Extract the (x, y) coordinate from the center of the cell holding the provided text.  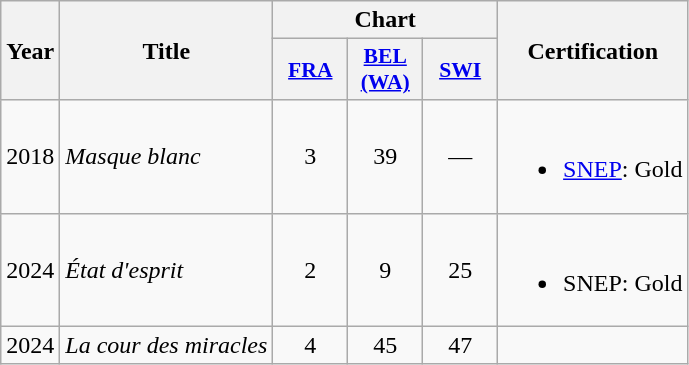
2 (310, 270)
9 (386, 270)
25 (460, 270)
— (460, 156)
Masque blanc (166, 156)
Chart (386, 20)
2018 (30, 156)
Year (30, 50)
BEL(WA) (386, 70)
3 (310, 156)
Title (166, 50)
39 (386, 156)
45 (386, 345)
4 (310, 345)
SWI (460, 70)
Certification (593, 50)
47 (460, 345)
La cour des miracles (166, 345)
État d'esprit (166, 270)
FRA (310, 70)
